Provide the (x, y) coordinate of the cell's center where the given text is located.  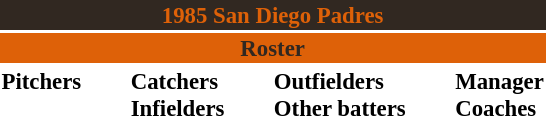
Roster (272, 48)
1985 San Diego Padres (272, 15)
